Find where the given text appears and provide that cell's center as (X, Y) coordinate. 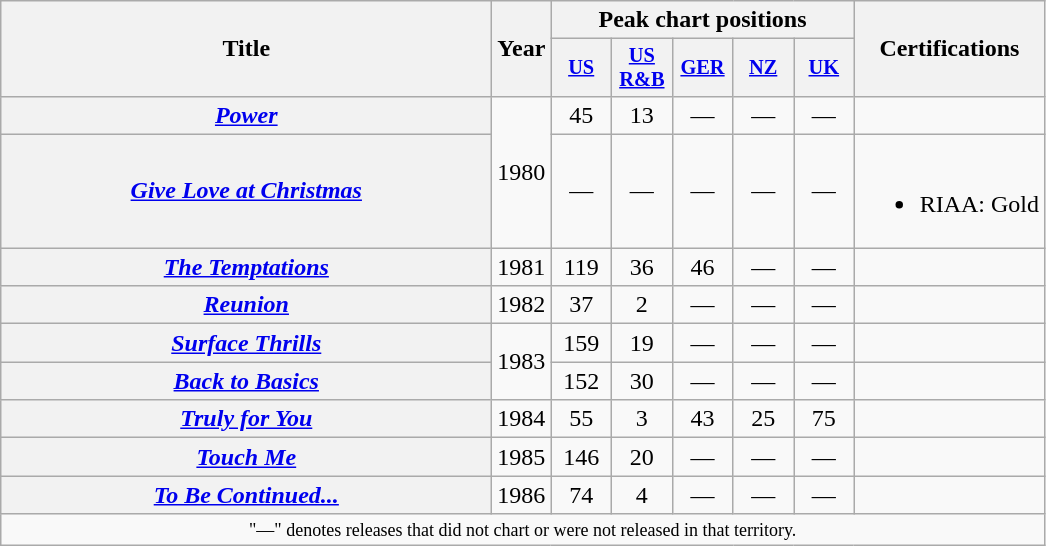
US (582, 68)
Back to Basics (246, 381)
USR&B (642, 68)
Reunion (246, 305)
1980 (522, 172)
119 (582, 267)
37 (582, 305)
Certifications (949, 49)
Power (246, 115)
19 (642, 343)
159 (582, 343)
To Be Continued... (246, 495)
1983 (522, 362)
UK (824, 68)
GER (702, 68)
3 (642, 419)
1986 (522, 495)
55 (582, 419)
Surface Thrills (246, 343)
RIAA: Gold (949, 192)
1982 (522, 305)
Peak chart positions (702, 20)
75 (824, 419)
Truly for You (246, 419)
"—" denotes releases that did not chart or were not released in that territory. (523, 530)
36 (642, 267)
4 (642, 495)
1984 (522, 419)
NZ (764, 68)
146 (582, 457)
45 (582, 115)
2 (642, 305)
1981 (522, 267)
Give Love at Christmas (246, 192)
Title (246, 49)
Touch Me (246, 457)
Year (522, 49)
43 (702, 419)
1985 (522, 457)
152 (582, 381)
25 (764, 419)
20 (642, 457)
74 (582, 495)
46 (702, 267)
13 (642, 115)
30 (642, 381)
The Temptations (246, 267)
